From the cell containing the given text, extract its center point as (x, y) coordinate. 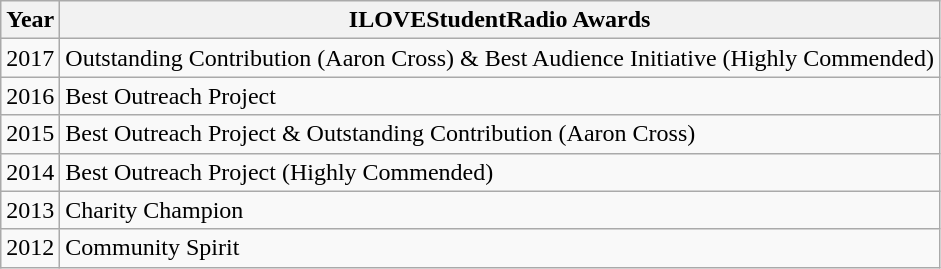
2014 (30, 172)
2017 (30, 58)
Year (30, 20)
ILOVEStudentRadio Awards (500, 20)
Community Spirit (500, 248)
2016 (30, 96)
2013 (30, 210)
2015 (30, 134)
Best Outreach Project & Outstanding Contribution (Aaron Cross) (500, 134)
2012 (30, 248)
Charity Champion (500, 210)
Best Outreach Project (500, 96)
Outstanding Contribution (Aaron Cross) & Best Audience Initiative (Highly Commended) (500, 58)
Best Outreach Project (Highly Commended) (500, 172)
